Capture the cell that displays the provided text and extract its [x, y] central coordinate. 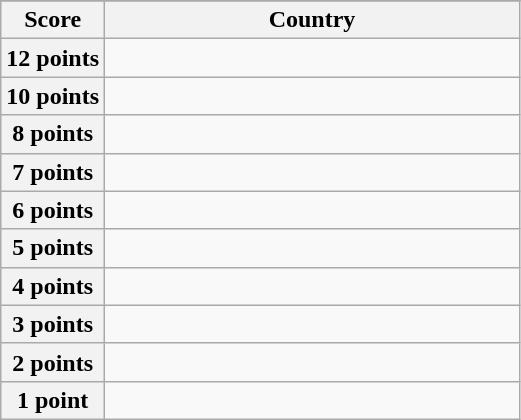
Country [312, 20]
2 points [53, 362]
8 points [53, 134]
12 points [53, 58]
1 point [53, 400]
5 points [53, 248]
6 points [53, 210]
3 points [53, 324]
10 points [53, 96]
7 points [53, 172]
Score [53, 20]
4 points [53, 286]
